Scan for the cell matching the given text and deliver its [X, Y] coordinate at center. 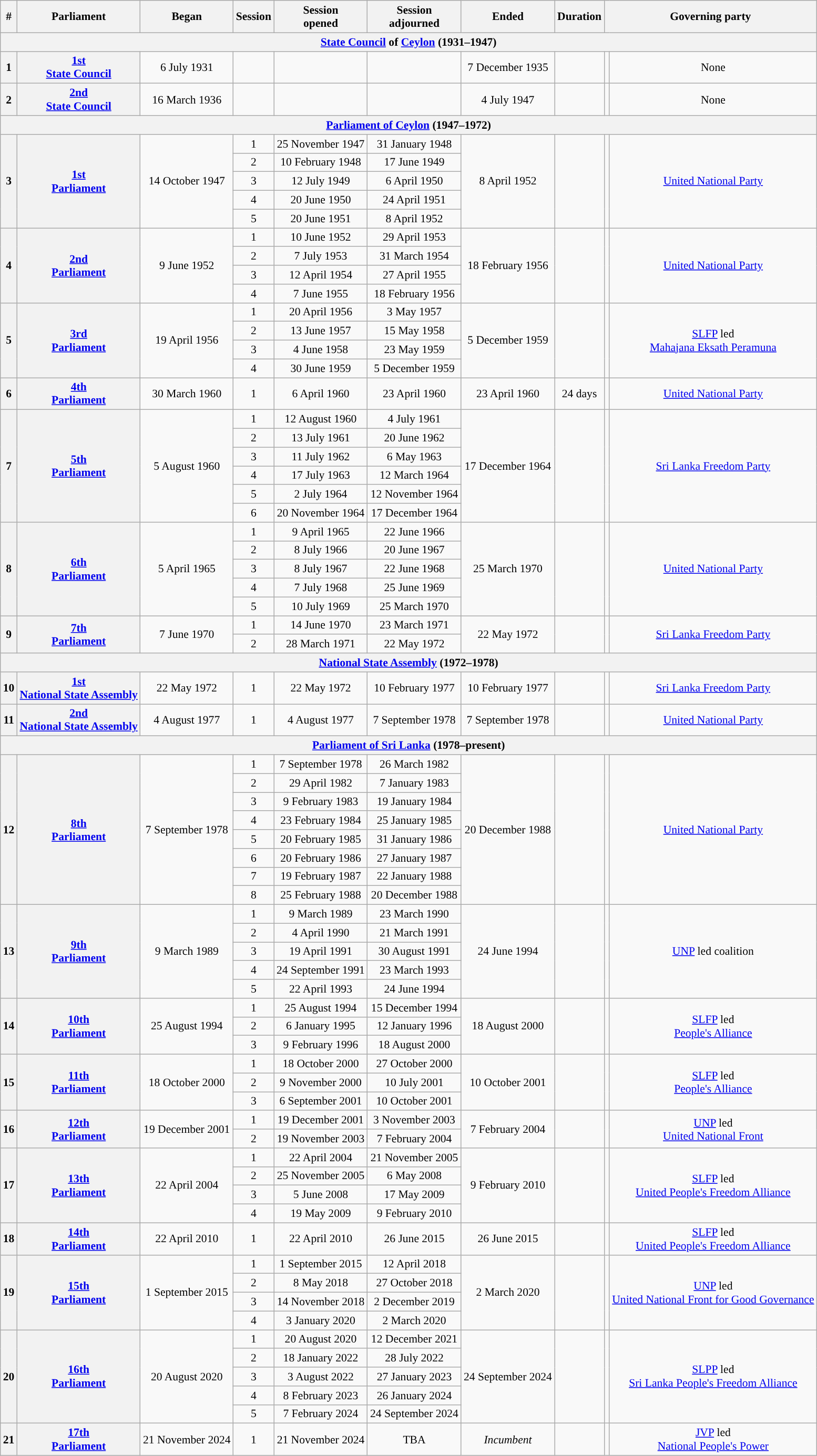
Parliament of Ceylon (1947–1972) [409, 125]
12 April 1954 [321, 275]
10 July 2001 [414, 1082]
9 [9, 635]
Parliament of Sri Lanka (1978–present) [409, 746]
Sessionopened [321, 17]
18 January 2022 [321, 1358]
1stParliament [78, 181]
17 May 2009 [414, 1195]
5thParliament [78, 466]
22 January 1988 [414, 876]
16thParliament [78, 1377]
25 February 1988 [321, 895]
7 January 1983 [414, 783]
4 June 1958 [321, 350]
18 [9, 1239]
14 June 1970 [321, 625]
15 May 1958 [414, 331]
23 February 1984 [321, 821]
20 November 1964 [321, 513]
6 May 1963 [414, 457]
29 April 1982 [321, 783]
14 [9, 1027]
7 June 1955 [321, 294]
8thParliament [78, 830]
10 July 1969 [321, 606]
Sessionadjourned [414, 17]
9 November 2000 [321, 1082]
Incumbent [508, 1440]
16 March 1936 [187, 100]
7 July 1968 [321, 588]
24 September 1991 [321, 970]
State Council of Ceylon (1931–1947) [409, 42]
4thParliament [78, 394]
3 May 1957 [414, 312]
8 July 1966 [321, 550]
12 August 1960 [321, 419]
19 April 1991 [321, 952]
19 February 1987 [321, 876]
25 January 1985 [414, 821]
25 November 1947 [321, 144]
22 June 1966 [414, 532]
11 [9, 720]
4 July 1961 [414, 419]
20 [9, 1377]
6 April 1950 [414, 181]
5 June 2008 [321, 1195]
16 [9, 1130]
Session [253, 17]
SLPP ledSri Lanka People's Freedom Alliance [713, 1377]
13 [9, 952]
14thParliament [78, 1239]
14 October 1947 [187, 181]
11 July 1962 [321, 457]
11thParliament [78, 1082]
24 April 1951 [414, 200]
9 April 1965 [321, 532]
24 days [579, 394]
12 November 1964 [414, 494]
5 April 1965 [187, 569]
13thParliament [78, 1185]
Duration [579, 17]
12 [9, 830]
27 April 1955 [414, 275]
22 June 1968 [414, 569]
6 January 1995 [321, 1026]
6 July 1931 [187, 67]
7 December 1935 [508, 67]
UNP ledUnited National Front for Good Governance [713, 1292]
2 December 2019 [414, 1302]
4 April 1990 [321, 933]
27 January 1987 [414, 858]
12thParliament [78, 1130]
20 April 1956 [321, 312]
National State Assembly (1972–1978) [409, 663]
31 January 1948 [414, 144]
SLFP ledMahajana Eksath Peramuna [713, 340]
28 March 1971 [321, 644]
27 October 2000 [414, 1064]
6 September 2001 [321, 1101]
19 April 1956 [187, 340]
7thParliament [78, 635]
30 March 1960 [187, 394]
7 July 1953 [321, 256]
UNP ledUnited National Front [713, 1130]
12 December 2021 [414, 1339]
Governing party [711, 17]
8 February 2023 [321, 1396]
20 June 1951 [321, 219]
30 June 1959 [321, 368]
22 April 1993 [321, 989]
21 [9, 1440]
10thParliament [78, 1027]
9 June 1952 [187, 265]
25 November 2005 [321, 1176]
15 [9, 1082]
14 November 2018 [321, 1302]
8 July 1967 [321, 569]
15thParliament [78, 1292]
21 March 1991 [414, 933]
20 June 1950 [321, 200]
20 February 1985 [321, 839]
9thParliament [78, 952]
3 January 2020 [321, 1320]
3 August 2022 [321, 1377]
26 January 2024 [414, 1396]
27 January 2023 [414, 1377]
5 August 1960 [187, 466]
# [9, 17]
12 March 1964 [414, 476]
19 [9, 1292]
Ended [508, 17]
9 February 1983 [321, 802]
17th Parliament [78, 1440]
10 [9, 688]
2 July 1964 [321, 494]
19 November 2003 [321, 1139]
17 June 1949 [414, 162]
12 January 1996 [414, 1026]
19 May 2009 [321, 1214]
30 August 1991 [414, 952]
4 July 1947 [508, 100]
17 July 1963 [321, 476]
20 June 1967 [414, 550]
6 May 2008 [414, 1176]
TBA [414, 1440]
10 June 1952 [321, 237]
19 January 1984 [414, 802]
15 December 1994 [414, 1008]
2ndNational State Assembly [78, 720]
13 July 1961 [321, 438]
31 March 1954 [414, 256]
23 March 1971 [414, 625]
20 February 1986 [321, 858]
31 January 1986 [414, 839]
2ndParliament [78, 265]
1stNational State Assembly [78, 688]
2ndState Council [78, 100]
12 July 1949 [321, 181]
1stState Council [78, 67]
7 February 2024 [321, 1414]
27 October 2018 [414, 1283]
Parliament [78, 17]
UNP led coalition [713, 952]
26 March 1982 [414, 765]
Began [187, 17]
7 June 1970 [187, 635]
10 February 1948 [321, 162]
23 March 1993 [414, 970]
3rdParliament [78, 340]
28 July 2022 [414, 1358]
6 April 1960 [321, 394]
3 November 2003 [414, 1120]
21 November 2005 [414, 1158]
13 June 1957 [321, 331]
JVP led National People's Power [713, 1440]
23 March 1990 [414, 914]
8 May 2018 [321, 1283]
12 April 2018 [414, 1264]
25 June 1969 [414, 588]
6thParliament [78, 569]
17 [9, 1185]
29 April 1953 [414, 237]
9 February 1996 [321, 1045]
23 May 1959 [414, 350]
20 June 1962 [414, 438]
